Locate the cell with the specified text and output its (x, y) center coordinate. 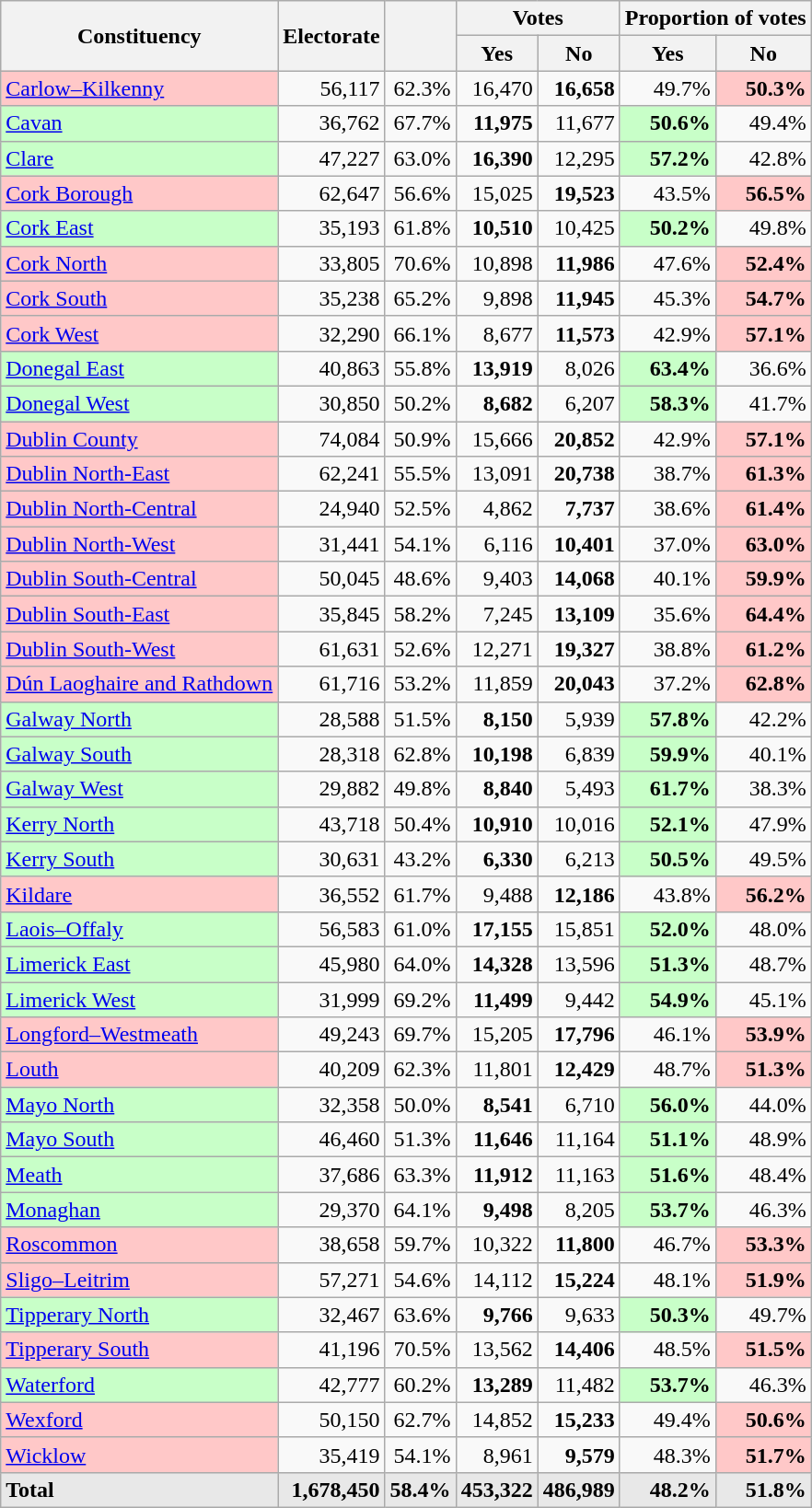
50.9% (420, 439)
38.3% (763, 789)
56,117 (331, 88)
45.1% (763, 999)
Cork South (140, 298)
50,150 (331, 1420)
58.4% (420, 1490)
Dublin South-East (140, 614)
11,986 (578, 263)
15,205 (497, 1035)
11,975 (497, 123)
Cork East (140, 228)
30,631 (331, 859)
Monaghan (140, 1210)
Dublin South-West (140, 649)
10,910 (497, 824)
Proportion of votes (715, 18)
15,233 (578, 1420)
50.4% (420, 824)
37.2% (667, 684)
Limerick West (140, 999)
52.6% (420, 649)
28,588 (331, 719)
58.2% (420, 614)
50.0% (420, 1105)
Mayo South (140, 1140)
Kildare (140, 894)
13,289 (497, 1385)
16,470 (497, 88)
8,961 (497, 1455)
36,762 (331, 123)
6,710 (578, 1105)
Dublin North-West (140, 544)
8,150 (497, 719)
53.9% (763, 1035)
453,322 (497, 1490)
8,682 (497, 403)
61,631 (331, 649)
46.7% (667, 1245)
Tipperary North (140, 1315)
58.3% (667, 403)
17,155 (497, 929)
Galway West (140, 789)
20,738 (578, 474)
15,224 (578, 1280)
11,801 (497, 1070)
62,647 (331, 193)
48.3% (667, 1455)
Meath (140, 1175)
Mayo North (140, 1105)
36,552 (331, 894)
Total (140, 1490)
61.0% (420, 929)
Cavan (140, 123)
9,579 (578, 1455)
14,852 (497, 1420)
64.0% (420, 964)
Cork West (140, 333)
6,213 (578, 859)
Louth (140, 1070)
52.5% (420, 509)
Galway South (140, 754)
9,498 (497, 1210)
11,945 (578, 298)
51.1% (667, 1140)
67.7% (420, 123)
Kerry North (140, 824)
11,912 (497, 1175)
38,658 (331, 1245)
9,766 (497, 1315)
61.4% (763, 509)
12,186 (578, 894)
4,862 (497, 509)
69.2% (420, 999)
11,677 (578, 123)
9,442 (578, 999)
55.5% (420, 474)
37.0% (667, 544)
9,488 (497, 894)
29,370 (331, 1210)
51.6% (667, 1175)
Dublin County (140, 439)
56,583 (331, 929)
35,238 (331, 298)
Dublin South-Central (140, 579)
48.1% (667, 1280)
Laois–Offaly (140, 929)
52.0% (667, 929)
61.3% (763, 474)
66.1% (420, 333)
30,850 (331, 403)
8,541 (497, 1105)
13,919 (497, 368)
61.2% (763, 649)
38.7% (667, 474)
41.7% (763, 403)
11,646 (497, 1140)
56.5% (763, 193)
14,068 (578, 579)
49,243 (331, 1035)
9,403 (497, 579)
Donegal East (140, 368)
7,245 (497, 614)
45,980 (331, 964)
Clare (140, 158)
45.3% (667, 298)
48.9% (763, 1140)
11,573 (578, 333)
37,686 (331, 1175)
35.6% (667, 614)
35,419 (331, 1455)
54.9% (667, 999)
47.6% (667, 263)
10,898 (497, 263)
29,882 (331, 789)
5,939 (578, 719)
63.3% (420, 1175)
6,116 (497, 544)
8,205 (578, 1210)
40,209 (331, 1070)
Donegal West (140, 403)
13,596 (578, 964)
10,016 (578, 824)
35,193 (331, 228)
Wicklow (140, 1455)
62.7% (420, 1420)
47,227 (331, 158)
62,241 (331, 474)
70.6% (420, 263)
61,716 (331, 684)
65.2% (420, 298)
32,467 (331, 1315)
43,718 (331, 824)
Dublin North-East (140, 474)
Carlow–Kilkenny (140, 88)
42,777 (331, 1385)
9,898 (497, 298)
Electorate (331, 36)
48.6% (420, 579)
1,678,450 (331, 1490)
59.7% (420, 1245)
50.5% (667, 859)
19,327 (578, 649)
6,839 (578, 754)
19,523 (578, 193)
12,429 (578, 1070)
11,859 (497, 684)
15,851 (578, 929)
8,026 (578, 368)
6,207 (578, 403)
40,863 (331, 368)
48.4% (763, 1175)
53.3% (763, 1245)
Wexford (140, 1420)
74,084 (331, 439)
Tipperary South (140, 1350)
5,493 (578, 789)
12,271 (497, 649)
31,441 (331, 544)
11,164 (578, 1140)
11,800 (578, 1245)
42.2% (763, 719)
63.4% (667, 368)
57,271 (331, 1280)
24,940 (331, 509)
Dún Laoghaire and Rathdown (140, 684)
Cork North (140, 263)
31,999 (331, 999)
51.7% (763, 1455)
57.8% (667, 719)
43.5% (667, 193)
33,805 (331, 263)
14,328 (497, 964)
50,045 (331, 579)
14,406 (578, 1350)
38.8% (667, 649)
15,666 (497, 439)
8,840 (497, 789)
38.6% (667, 509)
56.6% (420, 193)
Limerick East (140, 964)
11,499 (497, 999)
51.8% (763, 1490)
9,633 (578, 1315)
43.8% (667, 894)
44.0% (763, 1105)
64.4% (763, 614)
49.5% (763, 859)
7,737 (578, 509)
Longford–Westmeath (140, 1035)
43.2% (420, 859)
20,043 (578, 684)
15,025 (497, 193)
35,845 (331, 614)
13,091 (497, 474)
56.2% (763, 894)
69.7% (420, 1035)
10,510 (497, 228)
57.2% (667, 158)
Waterford (140, 1385)
70.5% (420, 1350)
11,482 (578, 1385)
10,322 (497, 1245)
46.1% (667, 1035)
52.1% (667, 824)
16,658 (578, 88)
47.9% (763, 824)
Cork Borough (140, 193)
16,390 (497, 158)
52.4% (763, 263)
46,460 (331, 1140)
42.8% (763, 158)
10,401 (578, 544)
Dublin North-Central (140, 509)
32,358 (331, 1105)
55.8% (420, 368)
Roscommon (140, 1245)
32,290 (331, 333)
14,112 (497, 1280)
11,163 (578, 1175)
48.5% (667, 1350)
10,425 (578, 228)
Votes (538, 18)
12,295 (578, 158)
28,318 (331, 754)
61.8% (420, 228)
8,677 (497, 333)
Kerry South (140, 859)
Constituency (140, 36)
51.9% (763, 1280)
48.2% (667, 1490)
10,198 (497, 754)
Sligo–Leitrim (140, 1280)
60.2% (420, 1385)
48.0% (763, 929)
13,109 (578, 614)
64.1% (420, 1210)
6,330 (497, 859)
486,989 (578, 1490)
36.6% (763, 368)
56.0% (667, 1105)
17,796 (578, 1035)
53.2% (420, 684)
63.6% (420, 1315)
41,196 (331, 1350)
54.7% (763, 298)
Galway North (140, 719)
13,562 (497, 1350)
20,852 (578, 439)
54.6% (420, 1280)
